Return the [x, y] coordinate for the center point of the cell that contains the specified text.  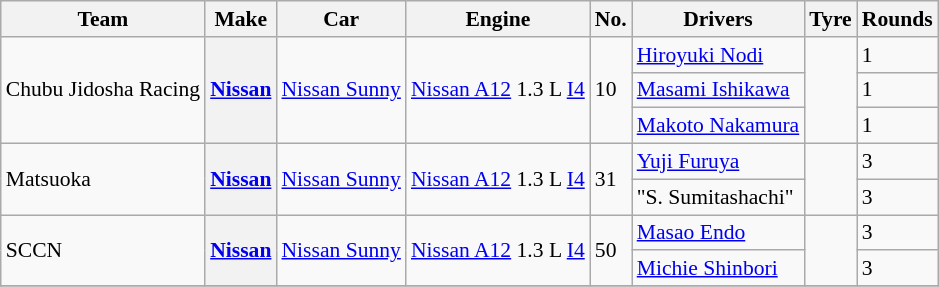
Masami Ishikawa [718, 90]
SCCN [103, 250]
Yuji Furuya [718, 162]
Rounds [898, 19]
"S. Sumitashachi" [718, 197]
Michie Shinbori [718, 269]
31 [611, 180]
Tyre [830, 19]
Chubu Jidosha Racing [103, 90]
Makoto Nakamura [718, 126]
No. [611, 19]
Engine [498, 19]
Team [103, 19]
Car [340, 19]
Make [240, 19]
50 [611, 250]
Matsuoka [103, 180]
Drivers [718, 19]
Hiroyuki Nodi [718, 55]
10 [611, 90]
Masao Endo [718, 233]
